Search for the cell housing the specified text and yield its (x, y) center coordinate. 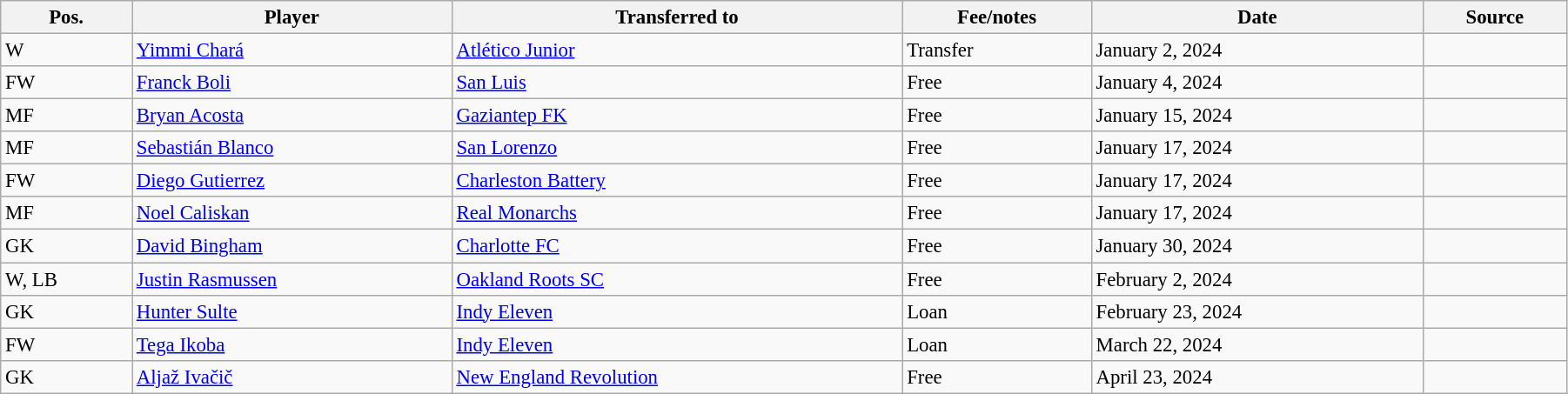
January 15, 2024 (1256, 116)
Real Monarchs (677, 213)
W (66, 50)
Aljaž Ivačič (292, 377)
Tega Ikoba (292, 344)
Charleston Battery (677, 181)
Transfer (997, 50)
Player (292, 17)
Hunter Sulte (292, 311)
January 30, 2024 (1256, 246)
Oakland Roots SC (677, 279)
W, LB (66, 279)
Yimmi Chará (292, 50)
January 4, 2024 (1256, 83)
Diego Gutierrez (292, 181)
David Bingham (292, 246)
Fee/notes (997, 17)
February 23, 2024 (1256, 311)
San Luis (677, 83)
January 2, 2024 (1256, 50)
Gaziantep FK (677, 116)
Source (1495, 17)
San Lorenzo (677, 148)
Noel Caliskan (292, 213)
Bryan Acosta (292, 116)
Justin Rasmussen (292, 279)
February 2, 2024 (1256, 279)
Date (1256, 17)
Atlético Junior (677, 50)
April 23, 2024 (1256, 377)
Sebastián Blanco (292, 148)
Pos. (66, 17)
New England Revolution (677, 377)
Franck Boli (292, 83)
March 22, 2024 (1256, 344)
Transferred to (677, 17)
Charlotte FC (677, 246)
